Capture the cell that displays the provided text and extract its (x, y) central coordinate. 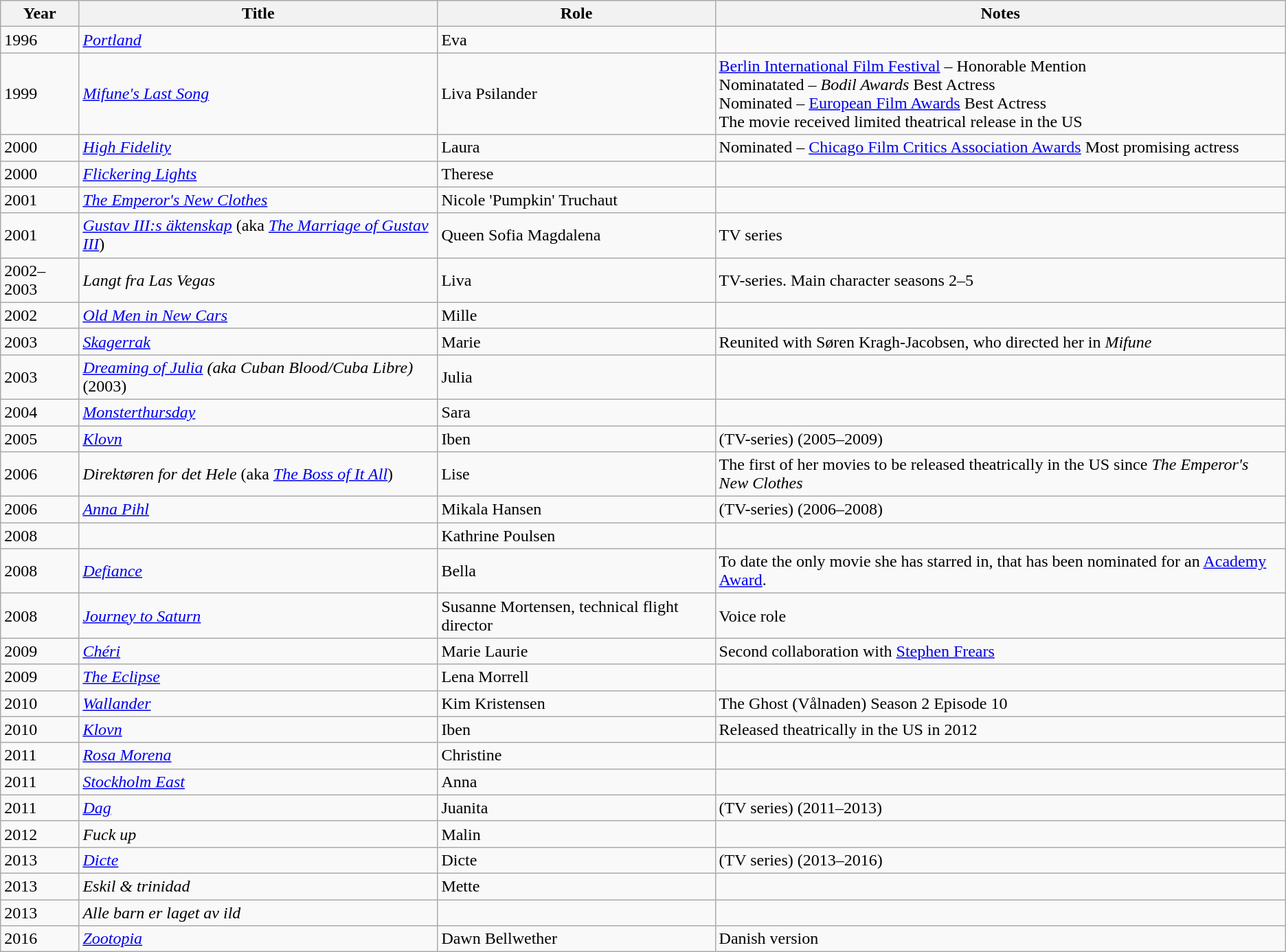
Reunited with Søren Kragh-Jacobsen, who directed her in Mifune (1000, 341)
2005 (40, 439)
Kathrine Poulsen (576, 536)
Therese (576, 174)
High Fidelity (258, 148)
Sara (576, 412)
Second collaboration with Stephen Frears (1000, 651)
Anna Pihl (258, 510)
Monsterthursday (258, 412)
(TV series) (2011–2013) (1000, 808)
Year (40, 14)
Released theatrically in the US in 2012 (1000, 729)
(TV-series) (2005–2009) (1000, 439)
Dawn Bellwether (576, 939)
1996 (40, 40)
2012 (40, 834)
Juanita (576, 808)
Mette (576, 886)
Old Men in New Cars (258, 315)
Laura (576, 148)
TV-series. Main character seasons 2–5 (1000, 280)
Mikala Hansen (576, 510)
The Ghost (Vålnaden) Season 2 Episode 10 (1000, 703)
Zootopia (258, 939)
Anna (576, 782)
(TV series) (2013–2016) (1000, 860)
2016 (40, 939)
Liva (576, 280)
Wallander (258, 703)
Mille (576, 315)
Role (576, 14)
Mifune's Last Song (258, 93)
The first of her movies to be released theatrically in the US since The Emperor's New Clothes (1000, 474)
Notes (1000, 14)
Marie Laurie (576, 651)
2002–2003 (40, 280)
Gustav III:s äktenskap (aka The Marriage of Gustav III) (258, 235)
Alle barn er laget av ild (258, 913)
Dag (258, 808)
Eskil & trinidad (258, 886)
To date the only movie she has starred in, that has been nominated for an Academy Award. (1000, 571)
Rosa Morena (258, 756)
Liva Psilander (576, 93)
Eva (576, 40)
Julia (576, 376)
Defiance (258, 571)
Danish version (1000, 939)
Marie (576, 341)
Malin (576, 834)
Voice role (1000, 615)
Nominated – Chicago Film Critics Association Awards Most promising actress (1000, 148)
2004 (40, 412)
1999 (40, 93)
Lise (576, 474)
Dreaming of Julia (aka Cuban Blood/Cuba Libre) (2003) (258, 376)
Bella (576, 571)
Fuck up (258, 834)
(TV-series) (2006–2008) (1000, 510)
Flickering Lights (258, 174)
Title (258, 14)
Chéri (258, 651)
2002 (40, 315)
Journey to Saturn (258, 615)
Susanne Mortensen, technical flight director (576, 615)
Kim Kristensen (576, 703)
Christine (576, 756)
Nicole 'Pumpkin' Truchaut (576, 200)
Lena Morrell (576, 677)
Langt fra Las Vegas (258, 280)
Skagerrak (258, 341)
Stockholm East (258, 782)
The Emperor's New Clothes (258, 200)
TV series (1000, 235)
Direktøren for det Hele (aka The Boss of It All) (258, 474)
Portland (258, 40)
Queen Sofia Magdalena (576, 235)
The Eclipse (258, 677)
